Scan for the cell matching the given text and deliver its (X, Y) coordinate at center. 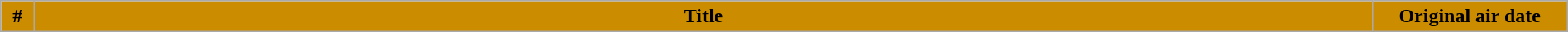
Title (703, 16)
Original air date (1470, 16)
# (18, 16)
